From the cell containing the given text, extract its center point as [x, y] coordinate. 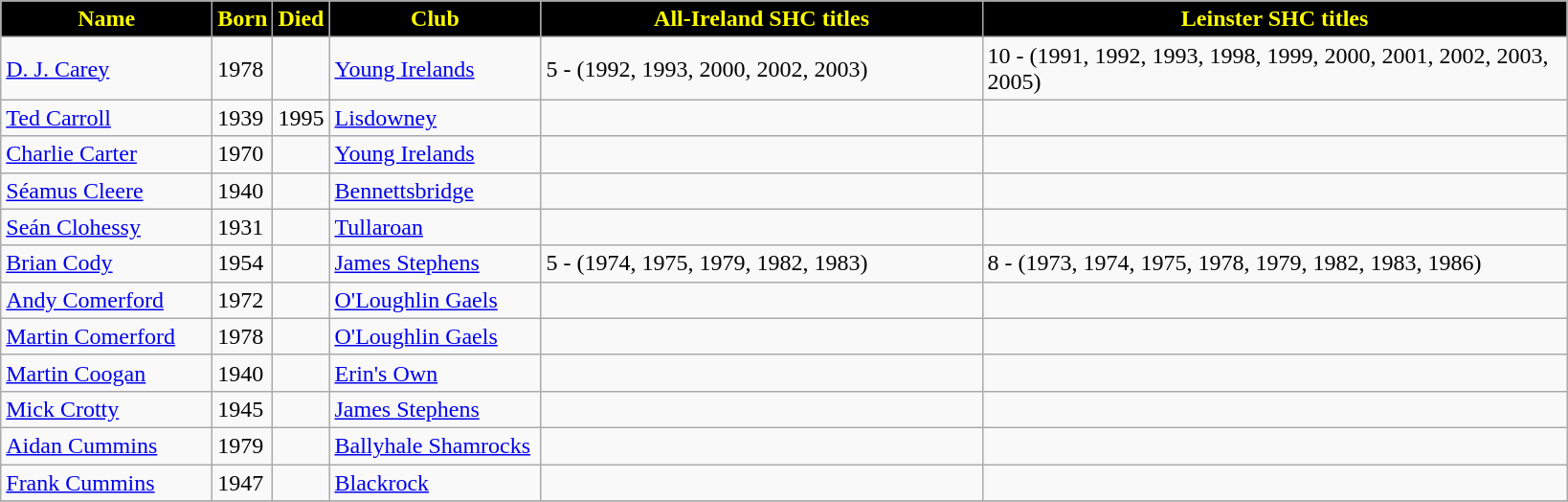
Charlie Carter [107, 154]
Séamus Cleere [107, 191]
Aidan Cummins [107, 445]
Leinster SHC titles [1275, 19]
Ted Carroll [107, 118]
Andy Comerford [107, 300]
Erin's Own [435, 373]
Seán Clohessy [107, 227]
1947 [243, 482]
Name [107, 19]
Died [301, 19]
5 - (1974, 1975, 1979, 1982, 1983) [762, 263]
Born [243, 19]
1939 [243, 118]
1979 [243, 445]
Ballyhale Shamrocks [435, 445]
1945 [243, 409]
1970 [243, 154]
D. J. Carey [107, 69]
Brian Cody [107, 263]
1954 [243, 263]
Blackrock [435, 482]
Frank Cummins [107, 482]
Bennettsbridge [435, 191]
Mick Crotty [107, 409]
Tullaroan [435, 227]
Martin Comerford [107, 336]
5 - (1992, 1993, 2000, 2002, 2003) [762, 69]
Martin Coogan [107, 373]
1931 [243, 227]
Club [435, 19]
All-Ireland SHC titles [762, 19]
Lisdowney [435, 118]
1995 [301, 118]
10 - (1991, 1992, 1993, 1998, 1999, 2000, 2001, 2002, 2003, 2005) [1275, 69]
1972 [243, 300]
8 - (1973, 1974, 1975, 1978, 1979, 1982, 1983, 1986) [1275, 263]
